Search for the cell housing the specified text and yield its (x, y) center coordinate. 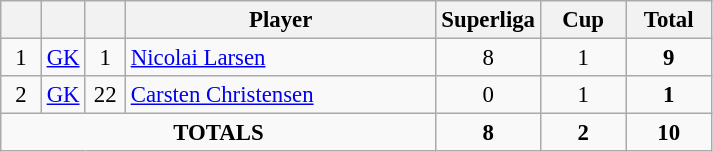
0 (488, 95)
Cup (583, 20)
10 (669, 133)
Player (280, 20)
TOTALS (218, 133)
Carsten Christensen (280, 95)
Superliga (488, 20)
Total (669, 20)
Nicolai Larsen (280, 58)
9 (669, 58)
22 (106, 95)
